Find where the given text appears and provide that cell's center as (X, Y) coordinate. 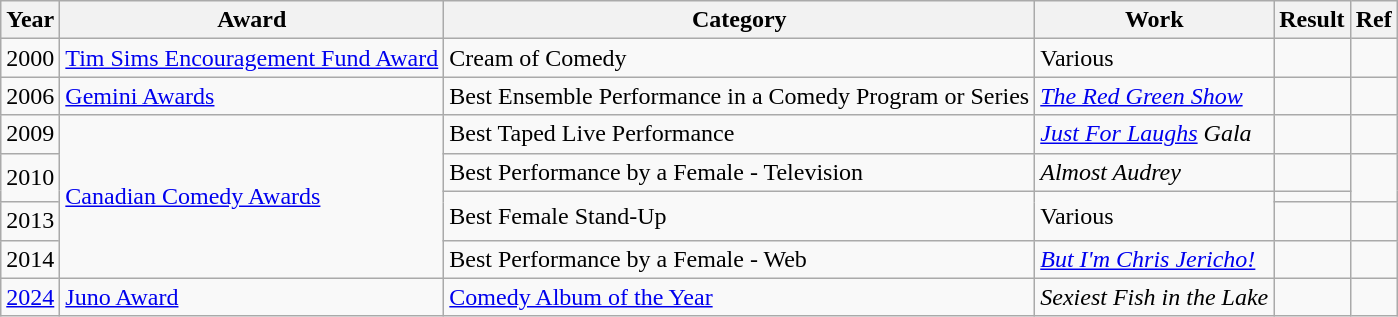
Year (30, 20)
Comedy Album of the Year (740, 297)
2006 (30, 96)
Best Taped Live Performance (740, 134)
2000 (30, 58)
2014 (30, 259)
Juno Award (252, 297)
Gemini Awards (252, 96)
Ref (1374, 20)
Canadian Comedy Awards (252, 196)
2009 (30, 134)
Best Female Stand-Up (740, 216)
Work (1154, 20)
Best Performance by a Female - Television (740, 172)
2013 (30, 221)
Category (740, 20)
Best Ensemble Performance in a Comedy Program or Series (740, 96)
Just For Laughs Gala (1154, 134)
Best Performance by a Female - Web (740, 259)
2024 (30, 297)
Award (252, 20)
Result (1312, 20)
Sexiest Fish in the Lake (1154, 297)
Almost Audrey (1154, 172)
But I'm Chris Jericho! (1154, 259)
The Red Green Show (1154, 96)
Tim Sims Encouragement Fund Award (252, 58)
Cream of Comedy (740, 58)
2010 (30, 178)
